For the text-containing cell, return its midpoint in (X, Y) coordinate format. 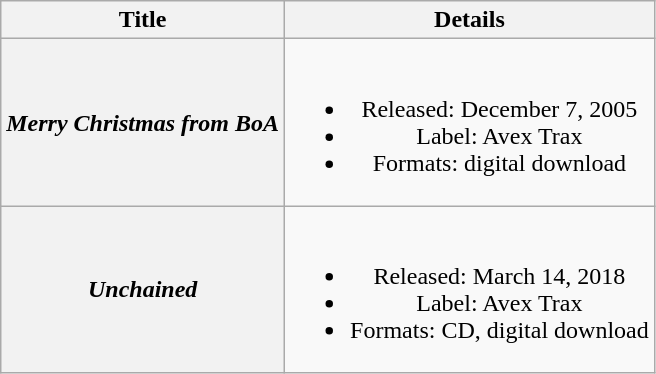
Released: March 14, 2018Label: Avex TraxFormats: CD, digital download (470, 290)
Details (470, 20)
Unchained (143, 290)
Title (143, 20)
Merry Christmas from BoA (143, 122)
Released: December 7, 2005Label: Avex TraxFormats: digital download (470, 122)
